Extract the [X, Y] coordinate from the center of the cell holding the provided text.  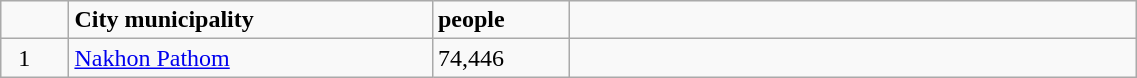
people [500, 20]
City municipality [251, 20]
Nakhon Pathom [251, 58]
1 [35, 58]
74,446 [500, 58]
